Return the [X, Y] coordinate for the center point of the cell that contains the specified text.  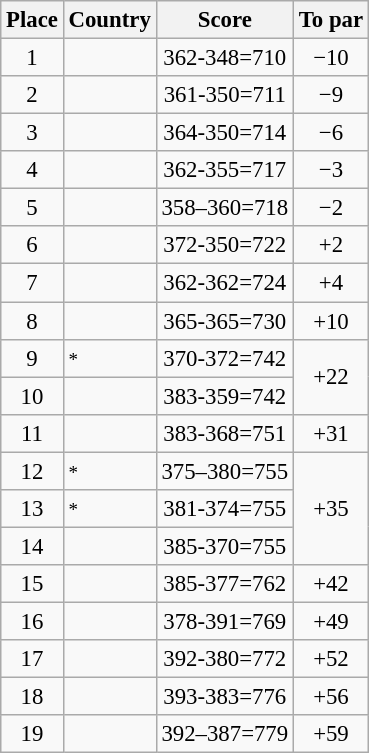
8 [32, 321]
370-372=742 [224, 358]
375–380=755 [224, 471]
Place [32, 20]
17 [32, 659]
383-368=751 [224, 433]
+22 [330, 376]
372-350=722 [224, 245]
364-350=714 [224, 133]
+4 [330, 283]
378-391=769 [224, 621]
381-374=755 [224, 509]
−2 [330, 208]
6 [32, 245]
+42 [330, 584]
−6 [330, 133]
9 [32, 358]
2 [32, 95]
365-365=730 [224, 321]
15 [32, 584]
Score [224, 20]
11 [32, 433]
19 [32, 734]
+52 [330, 659]
To par [330, 20]
362-362=724 [224, 283]
7 [32, 283]
18 [32, 697]
358–360=718 [224, 208]
+10 [330, 321]
5 [32, 208]
393-383=776 [224, 697]
+35 [330, 508]
−3 [330, 170]
385-370=755 [224, 546]
385-377=762 [224, 584]
392-380=772 [224, 659]
−9 [330, 95]
+49 [330, 621]
+2 [330, 245]
12 [32, 471]
3 [32, 133]
+59 [330, 734]
+56 [330, 697]
13 [32, 509]
−10 [330, 58]
16 [32, 621]
362-355=717 [224, 170]
14 [32, 546]
383-359=742 [224, 396]
362-348=710 [224, 58]
361-350=711 [224, 95]
4 [32, 170]
392–387=779 [224, 734]
+31 [330, 433]
10 [32, 396]
Country [110, 20]
1 [32, 58]
